Pinpoint the cell where the given text exists, returning its [X, Y] midpoint coordinate. 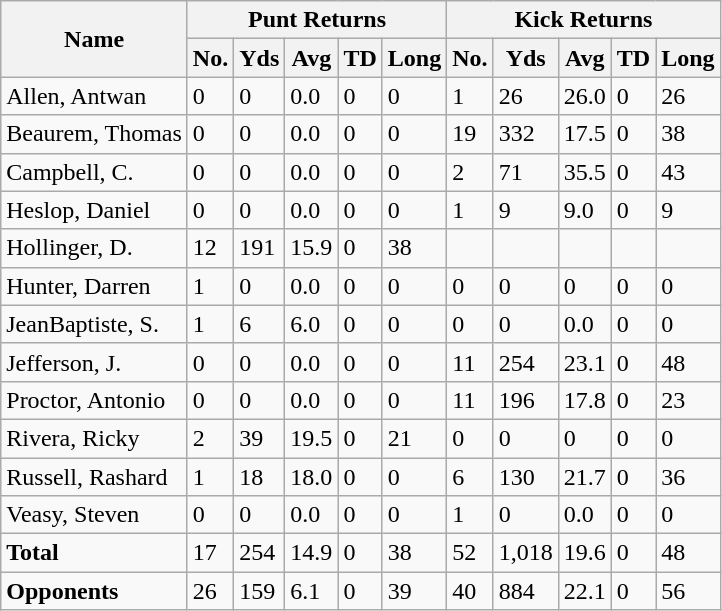
Name [94, 39]
21 [414, 438]
43 [688, 172]
JeanBaptiste, S. [94, 324]
Total [94, 553]
19 [470, 134]
23 [688, 400]
36 [688, 477]
Rivera, Ricky [94, 438]
Proctor, Antonio [94, 400]
Beaurem, Thomas [94, 134]
Hollinger, D. [94, 248]
1,018 [526, 553]
52 [470, 553]
15.9 [312, 248]
Punt Returns [316, 20]
23.1 [584, 362]
191 [260, 248]
159 [260, 591]
196 [526, 400]
71 [526, 172]
Hunter, Darren [94, 286]
Kick Returns [584, 20]
17 [210, 553]
19.5 [312, 438]
17.5 [584, 134]
17.8 [584, 400]
Campbell, C. [94, 172]
Opponents [94, 591]
40 [470, 591]
Russell, Rashard [94, 477]
35.5 [584, 172]
26.0 [584, 96]
18 [260, 477]
Jefferson, J. [94, 362]
Veasy, Steven [94, 515]
14.9 [312, 553]
12 [210, 248]
884 [526, 591]
6.0 [312, 324]
6.1 [312, 591]
130 [526, 477]
Heslop, Daniel [94, 210]
Allen, Antwan [94, 96]
332 [526, 134]
21.7 [584, 477]
56 [688, 591]
18.0 [312, 477]
19.6 [584, 553]
22.1 [584, 591]
9.0 [584, 210]
